Locate the cell with the specified text and output its [x, y] center coordinate. 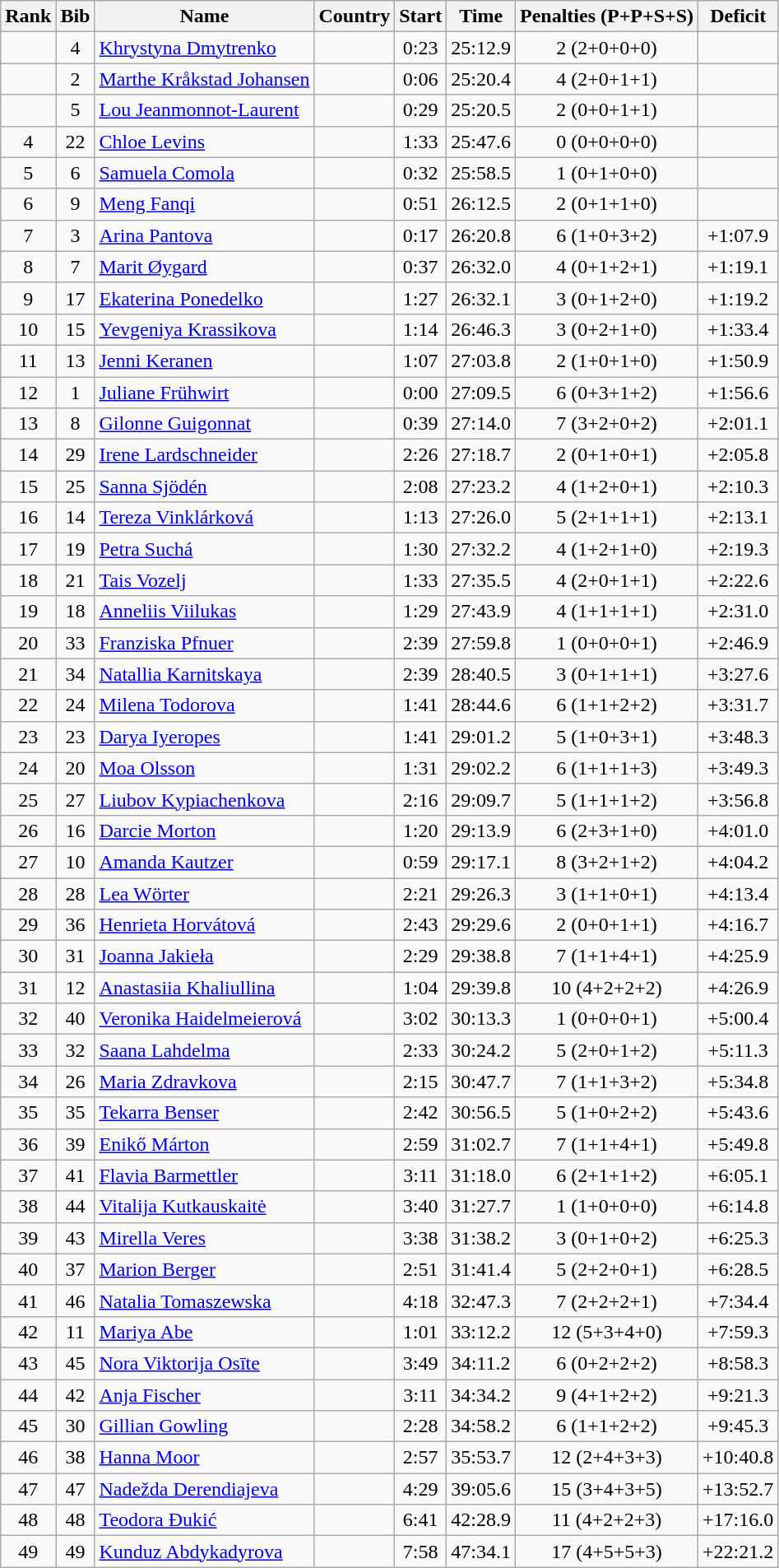
4 (1+2+0+1) [606, 486]
2:29 [421, 956]
27:03.8 [481, 361]
+4:25.9 [739, 956]
Mariya Abe [204, 1332]
26:32.1 [481, 298]
Nora Viktorija Osīte [204, 1363]
Country [355, 16]
4:18 [421, 1300]
Khrystyna Dmytrenko [204, 48]
27:59.8 [481, 643]
+9:45.3 [739, 1426]
Name [204, 16]
+4:16.7 [739, 925]
29:26.3 [481, 893]
26:32.0 [481, 267]
+2:31.0 [739, 612]
+7:59.3 [739, 1332]
29:01.2 [481, 737]
35:53.7 [481, 1458]
2 (0+1+0+1) [606, 455]
Natalia Tomaszewska [204, 1300]
4 (0+1+2+1) [606, 267]
25:47.6 [481, 142]
7 (3+2+0+2) [606, 424]
1:29 [421, 612]
+6:05.1 [739, 1175]
2:28 [421, 1426]
Jenni Keranen [204, 361]
Tais Vozelj [204, 580]
Joanna Jakieła [204, 956]
Arina Pantova [204, 235]
1:14 [421, 329]
30:13.3 [481, 1019]
0:39 [421, 424]
Anja Fischer [204, 1395]
+2:10.3 [739, 486]
Marthe Kråkstad Johansen [204, 79]
47:34.1 [481, 1552]
5 (2+2+0+1) [606, 1269]
+3:49.3 [739, 768]
3:49 [421, 1363]
6 (1+0+3+2) [606, 235]
2:59 [421, 1144]
0:29 [421, 110]
+2:22.6 [739, 580]
+5:34.8 [739, 1082]
27:43.9 [481, 612]
30:56.5 [481, 1113]
2:42 [421, 1113]
1:27 [421, 298]
2:57 [421, 1458]
7 (2+2+2+1) [606, 1300]
3:38 [421, 1238]
+1:50.9 [739, 361]
Deficit [739, 16]
+3:31.7 [739, 705]
32:47.3 [481, 1300]
31:02.7 [481, 1144]
+5:00.4 [739, 1019]
3 (0+1+0+2) [606, 1238]
2 [76, 79]
30:47.7 [481, 1082]
2:43 [421, 925]
Lou Jeanmonnot-Laurent [204, 110]
Franziska Pfnuer [204, 643]
Irene Lardschneider [204, 455]
1:04 [421, 988]
+4:13.4 [739, 893]
26:46.3 [481, 329]
+7:34.4 [739, 1300]
29:29.6 [481, 925]
Start [421, 16]
26:12.5 [481, 204]
1:31 [421, 768]
2 (1+0+1+0) [606, 361]
Teodora Đukić [204, 1520]
1:01 [421, 1332]
3:40 [421, 1207]
3:02 [421, 1019]
+6:28.5 [739, 1269]
Henrieta Horvátová [204, 925]
2 (0+1+1+0) [606, 204]
29:38.8 [481, 956]
29:09.7 [481, 799]
Darya Iyeropes [204, 737]
Anastasiia Khaliullina [204, 988]
8 (3+2+1+2) [606, 862]
+2:13.1 [739, 518]
+5:11.3 [739, 1050]
Juliane Frühwirt [204, 393]
2:33 [421, 1050]
4 (1+2+1+0) [606, 549]
6 (0+2+2+2) [606, 1363]
+2:19.3 [739, 549]
Time [481, 16]
3 (0+2+1+0) [606, 329]
2:51 [421, 1269]
6 (2+3+1+0) [606, 831]
1:07 [421, 361]
Bib [76, 16]
12 (5+3+4+0) [606, 1332]
28:44.6 [481, 705]
6:41 [421, 1520]
+3:27.6 [739, 674]
+9:21.3 [739, 1395]
+4:04.2 [739, 862]
Penalties (P+P+S+S) [606, 16]
15 (3+4+3+5) [606, 1489]
0:06 [421, 79]
Chloe Levins [204, 142]
0:37 [421, 267]
1 (1+0+0+0) [606, 1207]
1:13 [421, 518]
Yevgeniya Krassikova [204, 329]
6 (2+1+1+2) [606, 1175]
Ekaterina Ponedelko [204, 298]
+1:07.9 [739, 235]
31:27.7 [481, 1207]
33:12.2 [481, 1332]
2:08 [421, 486]
27:32.2 [481, 549]
7 (1+1+3+2) [606, 1082]
Sanna Sjödén [204, 486]
1:30 [421, 549]
Tereza Vinklárková [204, 518]
31:38.2 [481, 1238]
12 (2+4+3+3) [606, 1458]
28:40.5 [481, 674]
Flavia Barmettler [204, 1175]
+3:56.8 [739, 799]
+8:58.3 [739, 1363]
+2:46.9 [739, 643]
Marion Berger [204, 1269]
17 (4+5+5+3) [606, 1552]
Liubov Kypiachenkova [204, 799]
Rank [28, 16]
Kunduz Abdykadyrova [204, 1552]
5 (1+0+2+2) [606, 1113]
0:00 [421, 393]
34:11.2 [481, 1363]
Lea Wörter [204, 893]
0:17 [421, 235]
31:18.0 [481, 1175]
Veronika Haidelmeierová [204, 1019]
25:58.5 [481, 173]
5 (1+1+1+2) [606, 799]
10 (4+2+2+2) [606, 988]
0:59 [421, 862]
+22:21.2 [739, 1552]
+5:49.8 [739, 1144]
42:28.9 [481, 1520]
2:15 [421, 1082]
Marit Øygard [204, 267]
27:23.2 [481, 486]
4 (1+1+1+1) [606, 612]
3 (0+1+2+0) [606, 298]
11 (4+2+2+3) [606, 1520]
0:32 [421, 173]
Darcie Morton [204, 831]
25:20.5 [481, 110]
30:24.2 [481, 1050]
+6:25.3 [739, 1238]
27:35.5 [481, 580]
2:21 [421, 893]
Anneliis Viilukas [204, 612]
0:51 [421, 204]
1 (0+1+0+0) [606, 173]
6 (1+1+1+3) [606, 768]
0:23 [421, 48]
Enikő Márton [204, 1144]
Milena Todorova [204, 705]
+4:01.0 [739, 831]
29:13.9 [481, 831]
29:17.1 [481, 862]
26:20.8 [481, 235]
+6:14.8 [739, 1207]
Maria Zdravkova [204, 1082]
29:02.2 [481, 768]
3 [76, 235]
27:14.0 [481, 424]
Samuela Comola [204, 173]
+10:40.8 [739, 1458]
Hanna Moor [204, 1458]
9 (4+1+2+2) [606, 1395]
Natallia Karnitskaya [204, 674]
39:05.6 [481, 1489]
27:18.7 [481, 455]
+1:19.2 [739, 298]
Saana Lahdelma [204, 1050]
4:29 [421, 1489]
+1:56.6 [739, 393]
+17:16.0 [739, 1520]
34:34.2 [481, 1395]
3 (0+1+1+1) [606, 674]
27:26.0 [481, 518]
Petra Suchá [204, 549]
2:26 [421, 455]
+2:01.1 [739, 424]
34:58.2 [481, 1426]
Vitalija Kutkauskaitė [204, 1207]
+4:26.9 [739, 988]
6 (0+3+1+2) [606, 393]
7:58 [421, 1552]
5 (2+1+1+1) [606, 518]
Meng Fanqi [204, 204]
1 [76, 393]
Nadežda Derendiajeva [204, 1489]
25:20.4 [481, 79]
Amanda Kautzer [204, 862]
Gilonne Guigonnat [204, 424]
Tekarra Benser [204, 1113]
+13:52.7 [739, 1489]
2 (2+0+0+0) [606, 48]
5 (1+0+3+1) [606, 737]
1:20 [421, 831]
+1:33.4 [739, 329]
25:12.9 [481, 48]
+1:19.1 [739, 267]
2:16 [421, 799]
5 (2+0+1+2) [606, 1050]
Gillian Gowling [204, 1426]
+5:43.6 [739, 1113]
0 (0+0+0+0) [606, 142]
27:09.5 [481, 393]
Mirella Veres [204, 1238]
29:39.8 [481, 988]
3 (1+1+0+1) [606, 893]
+2:05.8 [739, 455]
Moa Olsson [204, 768]
31:41.4 [481, 1269]
+3:48.3 [739, 737]
